Determine the [X, Y] coordinate at the center of the cell enclosing the given text.  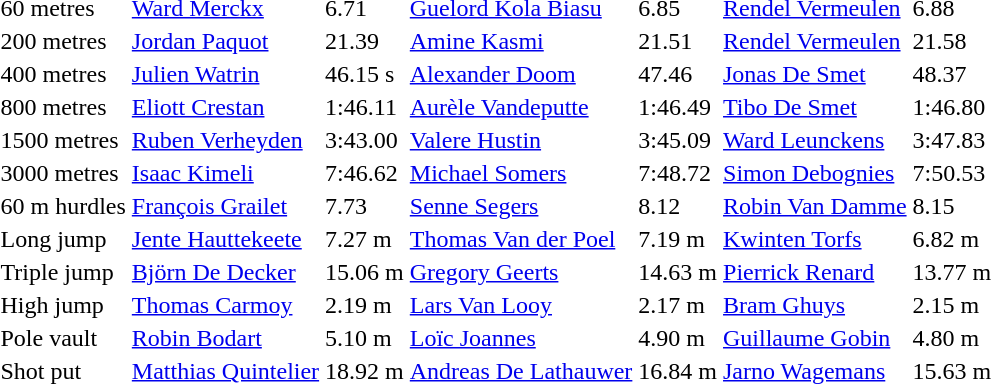
Michael Somers [521, 173]
3:45.09 [678, 140]
Robin Van Damme [816, 206]
46.15 s [365, 74]
1:46.11 [365, 107]
2.17 m [678, 305]
7:48.72 [678, 173]
Kwinten Torfs [816, 239]
3:43.00 [365, 140]
Isaac Kimeli [225, 173]
Thomas Carmoy [225, 305]
Björn De Decker [225, 272]
Gregory Geerts [521, 272]
Jonas De Smet [816, 74]
14.63 m [678, 272]
7.19 m [678, 239]
7.27 m [365, 239]
Robin Bodart [225, 338]
Ward Leunckens [816, 140]
Alexander Doom [521, 74]
2.19 m [365, 305]
47.46 [678, 74]
21.51 [678, 41]
Amine Kasmi [521, 41]
Simon Debognies [816, 173]
Eliott Crestan [225, 107]
Valere Hustin [521, 140]
Ruben Verheyden [225, 140]
1:46.49 [678, 107]
Bram Ghuys [816, 305]
Jente Hauttekeete [225, 239]
15.06 m [365, 272]
Aurèle Vandeputte [521, 107]
Thomas Van der Poel [521, 239]
François Grailet [225, 206]
21.39 [365, 41]
4.90 m [678, 338]
Loïc Joannes [521, 338]
Lars Van Looy [521, 305]
7.73 [365, 206]
Rendel Vermeulen [816, 41]
8.12 [678, 206]
Pierrick Renard [816, 272]
Senne Segers [521, 206]
Guillaume Gobin [816, 338]
Tibo De Smet [816, 107]
7:46.62 [365, 173]
5.10 m [365, 338]
Julien Watrin [225, 74]
Jordan Paquot [225, 41]
